Extract the (x, y) coordinate from the center of the cell holding the provided text.  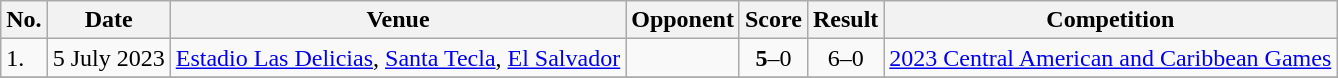
Score (773, 20)
2023 Central American and Caribbean Games (1110, 58)
Result (845, 20)
Date (108, 20)
Venue (398, 20)
Opponent (683, 20)
5–0 (773, 58)
Estadio Las Delicias, Santa Tecla, El Salvador (398, 58)
5 July 2023 (108, 58)
1. (24, 58)
No. (24, 20)
6–0 (845, 58)
Competition (1110, 20)
